Extract the (x, y) coordinate from the center of the cell holding the provided text.  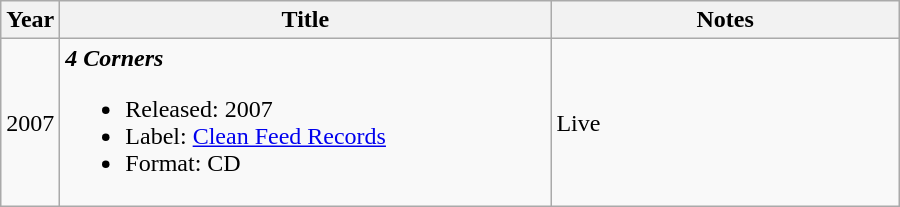
Title (306, 20)
Year (30, 20)
4 CornersReleased: 2007Label: Clean Feed Records Format: CD (306, 122)
2007 (30, 122)
Live (726, 122)
Notes (726, 20)
